Search for the cell housing the specified text and yield its [X, Y] center coordinate. 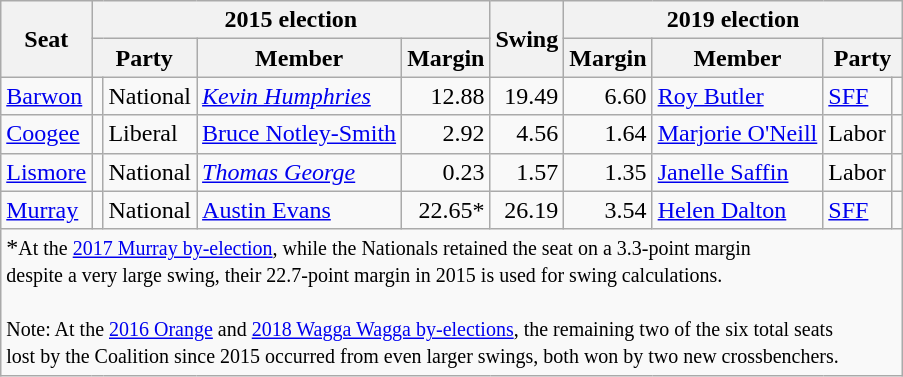
2019 election [734, 20]
Austin Evans [300, 210]
Lismore [46, 172]
1.57 [527, 172]
22.65* [446, 210]
Liberal [150, 134]
Thomas George [300, 172]
Bruce Notley-Smith [300, 134]
Coogee [46, 134]
Seat [46, 39]
19.49 [527, 96]
1.64 [608, 134]
Swing [527, 39]
Helen Dalton [738, 210]
Kevin Humphries [300, 96]
6.60 [608, 96]
Marjorie O'Neill [738, 134]
3.54 [608, 210]
Roy Butler [738, 96]
2.92 [446, 134]
4.56 [527, 134]
1.35 [608, 172]
Janelle Saffin [738, 172]
2015 election [291, 20]
12.88 [446, 96]
26.19 [527, 210]
0.23 [446, 172]
Murray [46, 210]
Barwon [46, 96]
